Identify which cell holds the provided text, then report its (x, y) central coordinate. 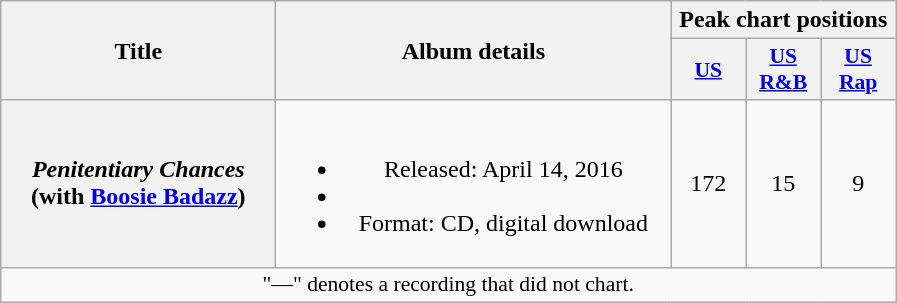
US (708, 70)
Album details (474, 50)
USR&B (784, 70)
Title (138, 50)
USRap (858, 70)
9 (858, 184)
Released: April 14, 2016Format: CD, digital download (474, 184)
Peak chart positions (784, 20)
15 (784, 184)
"—" denotes a recording that did not chart. (448, 285)
172 (708, 184)
Penitentiary Chances(with Boosie Badazz) (138, 184)
